Identify which cell holds the provided text, then report its [X, Y] central coordinate. 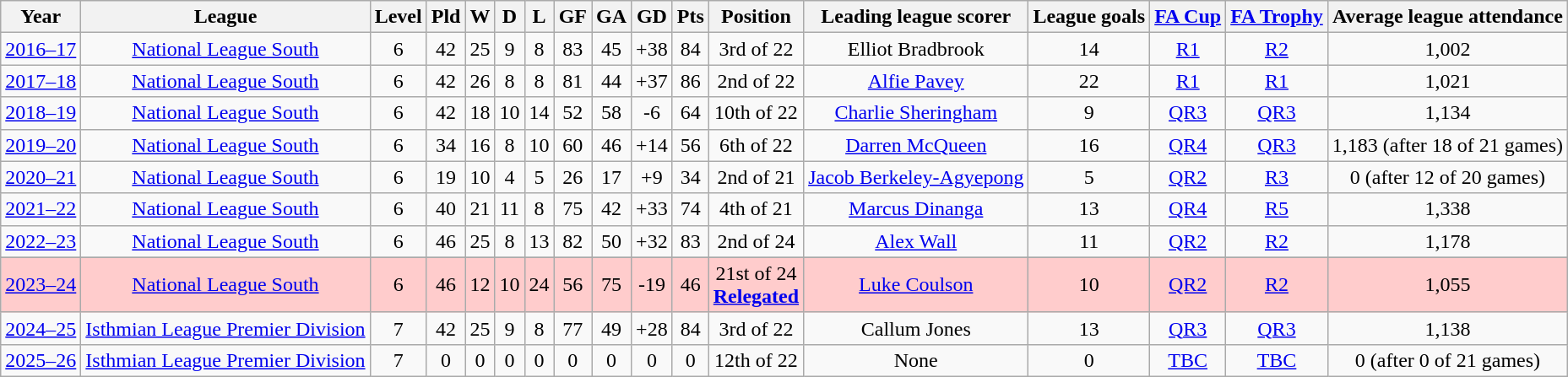
12th of 22 [756, 360]
2018–19 [41, 113]
21st of 24Relegated [756, 285]
D [510, 17]
Pts [691, 17]
+33 [652, 209]
52 [572, 113]
1,134 [1447, 113]
22 [1089, 81]
Marcus Dinanga [916, 209]
+9 [652, 177]
Year [41, 17]
1,055 [1447, 285]
4 [510, 177]
Pld [446, 17]
GA [611, 17]
Darren McQueen [916, 145]
19 [446, 177]
0 (after 12 of 20 games) [1447, 177]
Position [756, 17]
Jacob Berkeley-Agyepong [916, 177]
League goals [1089, 17]
17 [611, 177]
W [480, 17]
6th of 22 [756, 145]
R5 [1277, 209]
GD [652, 17]
2016–17 [41, 49]
1,021 [1447, 81]
Average league attendance [1447, 17]
1,183 (after 18 of 21 games) [1447, 145]
12 [480, 285]
Alfie Pavey [916, 81]
Level [399, 17]
44 [611, 81]
1,338 [1447, 209]
74 [691, 209]
2nd of 21 [756, 177]
1,178 [1447, 241]
81 [572, 81]
50 [611, 241]
82 [572, 241]
2025–26 [41, 360]
4th of 21 [756, 209]
2021–22 [41, 209]
2nd of 24 [756, 241]
None [916, 360]
-19 [652, 285]
2019–20 [41, 145]
+14 [652, 145]
Callum Jones [916, 328]
1,138 [1447, 328]
77 [572, 328]
+37 [652, 81]
+38 [652, 49]
49 [611, 328]
1,002 [1447, 49]
60 [572, 145]
0 (after 0 of 21 games) [1447, 360]
-6 [652, 113]
21 [480, 209]
Luke Coulson [916, 285]
FA Trophy [1277, 17]
L [539, 17]
2022–23 [41, 241]
86 [691, 81]
Alex Wall [916, 241]
Elliot Bradbrook [916, 49]
24 [539, 285]
10th of 22 [756, 113]
2024–25 [41, 328]
Leading league scorer [916, 17]
2020–21 [41, 177]
FA Cup [1188, 17]
18 [480, 113]
R3 [1277, 177]
2nd of 22 [756, 81]
58 [611, 113]
Charlie Sheringham [916, 113]
64 [691, 113]
45 [611, 49]
2017–18 [41, 81]
+28 [652, 328]
GF [572, 17]
2023–24 [41, 285]
40 [446, 209]
+32 [652, 241]
League [225, 17]
